Capture the cell that displays the provided text and extract its (X, Y) central coordinate. 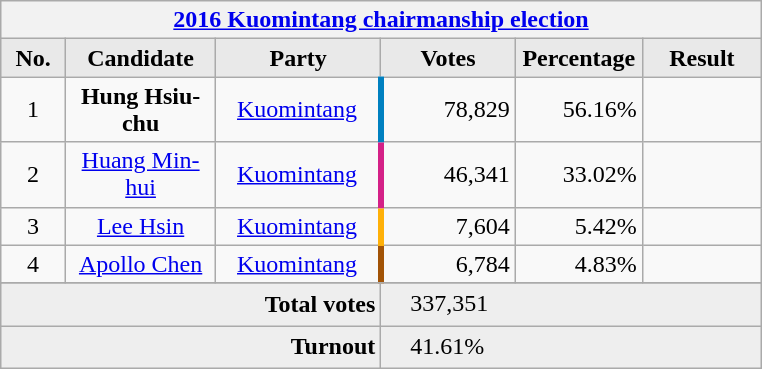
2016 Kuomintang chairmanship election (380, 20)
7,604 (448, 226)
Turnout (190, 348)
56.16% (578, 110)
4.83% (578, 264)
No. (32, 58)
Lee Hsin (141, 226)
6,784 (448, 264)
46,341 (448, 174)
Party (298, 58)
78,829 (448, 110)
Apollo Chen (141, 264)
337,351 (572, 304)
Candidate (141, 58)
Hung Hsiu-chu (141, 110)
Result (702, 58)
1 (32, 110)
Votes (448, 58)
Huang Min-hui (141, 174)
4 (32, 264)
5.42% (578, 226)
33.02% (578, 174)
41.61% (572, 348)
2 (32, 174)
Total votes (190, 304)
3 (32, 226)
Percentage (578, 58)
